Return (X, Y) of the center of cell containing provided text 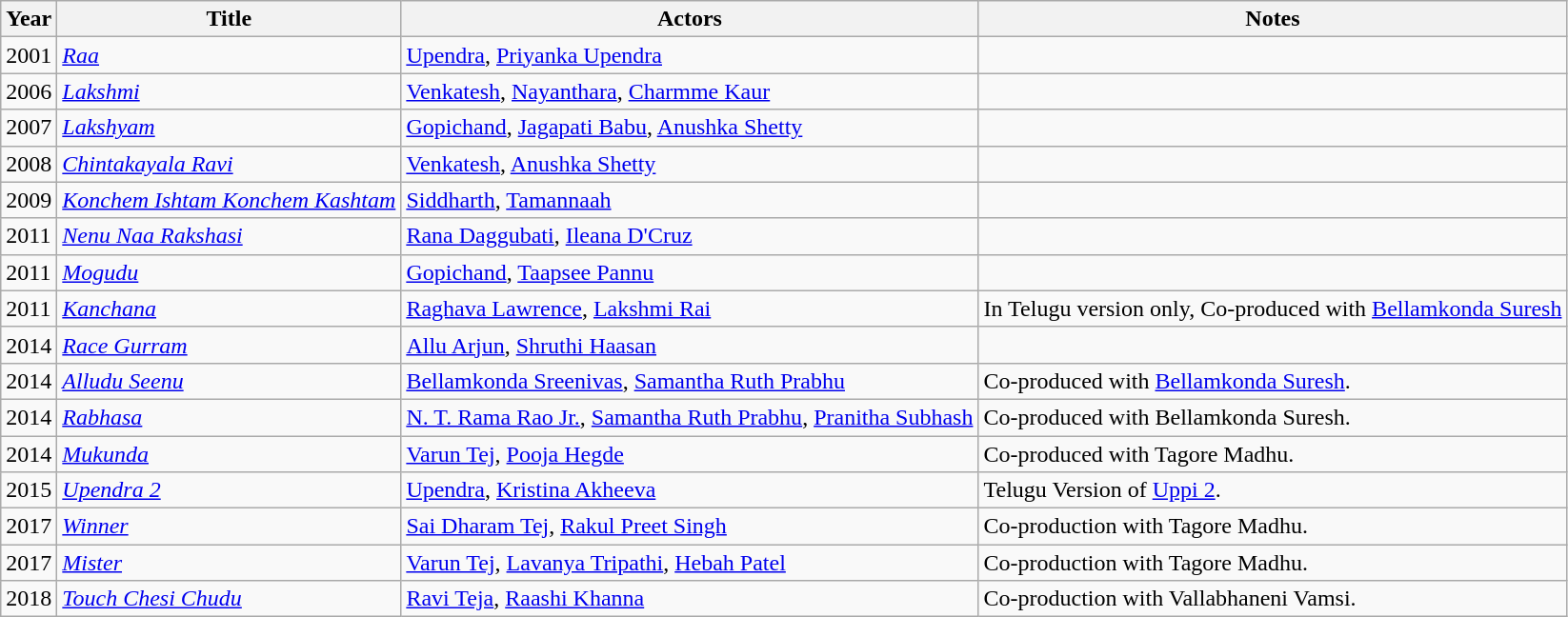
Gopichand, Taapsee Pannu (690, 272)
Chintakayala Ravi (229, 164)
Co-production with Vallabhaneni Vamsi. (1273, 599)
Lakshyam (229, 128)
Venkatesh, Anushka Shetty (690, 164)
Allu Arjun, Shruthi Haasan (690, 345)
2018 (29, 599)
Touch Chesi Chudu (229, 599)
Rabhasa (229, 417)
Kanchana (229, 308)
2006 (29, 91)
2015 (29, 490)
Upendra 2 (229, 490)
Actors (690, 19)
In Telugu version only, Co-produced with Bellamkonda Suresh (1273, 308)
Upendra, Kristina Akheeva (690, 490)
Winner (229, 527)
2008 (29, 164)
Venkatesh, Nayanthara, Charmme Kaur (690, 91)
2007 (29, 128)
Race Gurram (229, 345)
Rana Daggubati, Ileana D'Cruz (690, 236)
Title (229, 19)
2001 (29, 55)
Varun Tej, Lavanya Tripathi, Hebah Patel (690, 563)
Telugu Version of Uppi 2. (1273, 490)
Gopichand, Jagapati Babu, Anushka Shetty (690, 128)
Konchem Ishtam Konchem Kashtam (229, 200)
Alludu Seenu (229, 381)
Siddharth, Tamannaah (690, 200)
Ravi Teja, Raashi Khanna (690, 599)
Raa (229, 55)
Mogudu (229, 272)
Sai Dharam Tej, Rakul Preet Singh (690, 527)
N. T. Rama Rao Jr., Samantha Ruth Prabhu, Pranitha Subhash (690, 417)
Bellamkonda Sreenivas, Samantha Ruth Prabhu (690, 381)
2009 (29, 200)
Notes (1273, 19)
Mister (229, 563)
Mukunda (229, 454)
Co-produced with Tagore Madhu. (1273, 454)
Upendra, Priyanka Upendra (690, 55)
Varun Tej, Pooja Hegde (690, 454)
Nenu Naa Rakshasi (229, 236)
Year (29, 19)
Lakshmi (229, 91)
Raghava Lawrence, Lakshmi Rai (690, 308)
